Capture the cell that displays the provided text and extract its [X, Y] central coordinate. 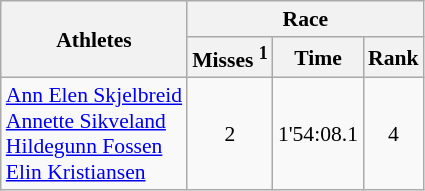
4 [394, 134]
Ann Elen SkjelbreidAnnette SikvelandHildegunn FossenElin Kristiansen [94, 134]
Rank [394, 58]
Athletes [94, 40]
2 [230, 134]
Race [305, 19]
Misses 1 [230, 58]
Time [318, 58]
1'54:08.1 [318, 134]
